Locate the cell with the specified text and output its [X, Y] center coordinate. 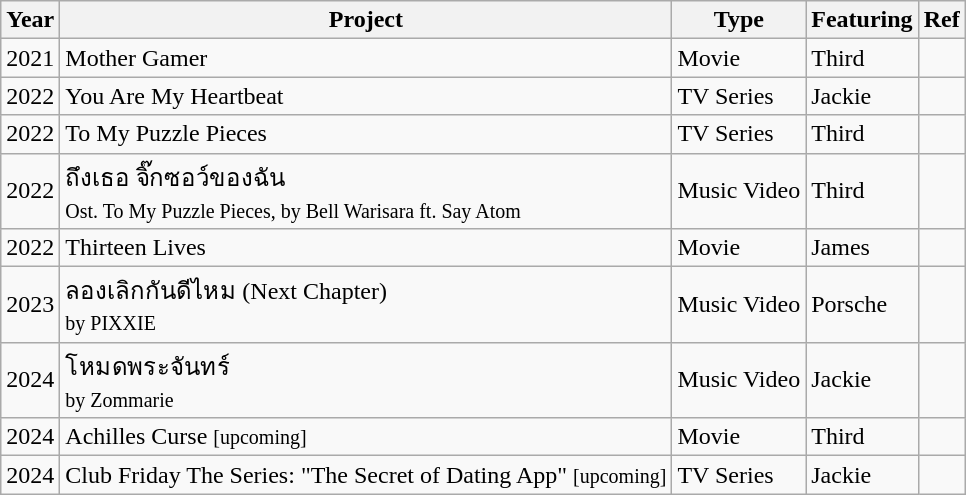
Mother Gamer [366, 58]
You Are My Heartbeat [366, 96]
ลองเลิกกันดีไหม (Next Chapter)by PIXXIE [366, 305]
To My Puzzle Pieces [366, 134]
Featuring [862, 20]
Porsche [862, 305]
Year [30, 20]
Club Friday The Series: "The Secret of Dating App" [upcoming] [366, 475]
2021 [30, 58]
Type [739, 20]
James [862, 248]
Thirteen Lives [366, 248]
Project [366, 20]
2023 [30, 305]
Achilles Curse [upcoming] [366, 437]
โหมดพระจันทร์by Zommarie [366, 380]
Ref [942, 20]
ถึงเธอ จิ๊กซอว์ของฉันOst. To My Puzzle Pieces, by Bell Warisara ft. Say Atom [366, 191]
